Identify which cell holds the provided text, then report its [X, Y] central coordinate. 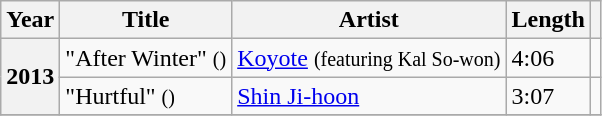
2013 [30, 77]
"After Winter" () [146, 58]
Shin Ji-hoon [369, 96]
Artist [369, 20]
Koyote (featuring Kal So-won) [369, 58]
"Hurtful" () [146, 96]
3:07 [548, 96]
Length [548, 20]
Year [30, 20]
4:06 [548, 58]
Title [146, 20]
